Pinpoint the cell where the given text exists, returning its [X, Y] midpoint coordinate. 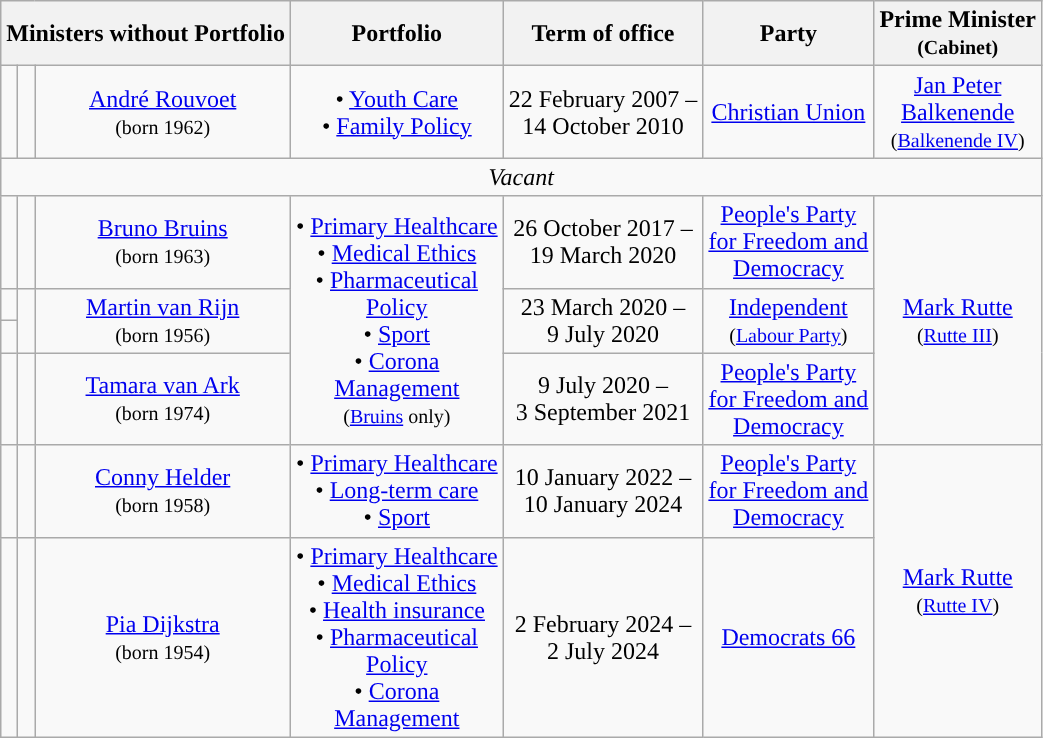
Independent (Labour Party) [788, 320]
• Youth Care • Family Policy [396, 112]
Vacant [522, 177]
Portfolio [396, 34]
Party [788, 34]
26 October 2017 – 19 March 2020 [603, 242]
Pia Dijkstra (born 1954) [163, 637]
Mark Rutte (Rutte IV) [958, 591]
Christian Union [788, 112]
• Primary Healthcare • Medical Ethics • Health insurance • Pharmaceutical Policy • Corona Management [396, 637]
Term of office [603, 34]
Ministers without Portfolio [146, 34]
• Primary Healthcare • Long-term care • Sport [396, 491]
Mark Rutte (Rutte III) [958, 320]
23 March 2020 – 9 July 2020 [603, 320]
Jan Peter Balkenende (Balkenende IV) [958, 112]
• Primary Healthcare • Medical Ethics • Pharmaceutical Policy • Sport • Corona Management (Bruins only) [396, 320]
10 January 2022 – 10 January 2024 [603, 491]
9 July 2020 – 3 September 2021 [603, 399]
2 February 2024 – 2 July 2024 [603, 637]
Martin van Rijn (born 1956) [163, 320]
Bruno Bruins (born 1963) [163, 242]
Democrats 66 [788, 637]
Conny Helder (born 1958) [163, 491]
Prime Minister (Cabinet) [958, 34]
André Rouvoet (born 1962) [163, 112]
22 February 2007 – 14 October 2010 [603, 112]
Tamara van Ark (born 1974) [163, 399]
